Search for the cell housing the specified text and yield its (X, Y) center coordinate. 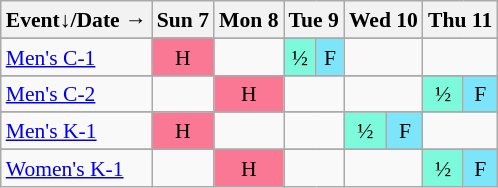
Men's K-1 (76, 130)
Women's K-1 (76, 168)
Men's C-2 (76, 94)
Thu 11 (460, 20)
Men's C-1 (76, 56)
Mon 8 (248, 20)
Wed 10 (384, 20)
Sun 7 (183, 20)
Event↓/Date → (76, 20)
Tue 9 (314, 20)
